Detect which cell encompasses the target text, then output its (x, y) center coordinate. 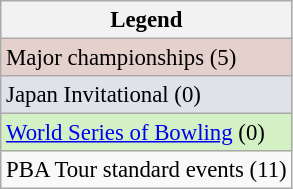
PBA Tour standard events (11) (146, 170)
World Series of Bowling (0) (146, 133)
Legend (146, 20)
Japan Invitational (0) (146, 95)
Major championships (5) (146, 58)
